Search for the cell housing the specified text and yield its (X, Y) center coordinate. 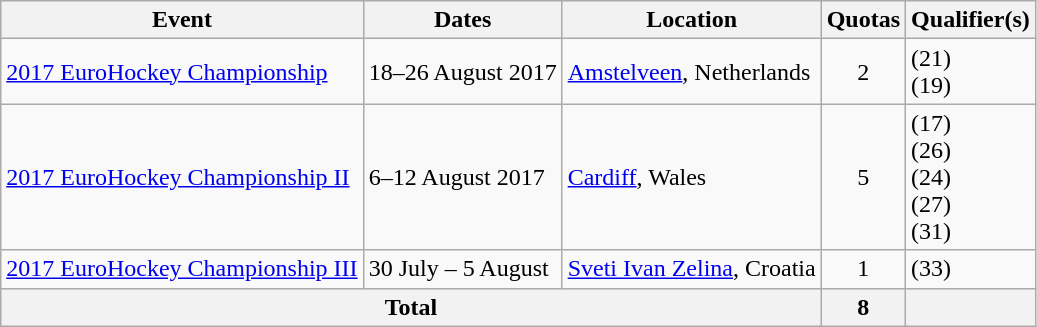
Dates (462, 20)
Location (692, 20)
Cardiff, Wales (692, 177)
2 (863, 72)
Total (411, 307)
(21) (19) (971, 72)
(17) (26) (24) (27) (31) (971, 177)
2017 EuroHockey Championship II (182, 177)
2017 EuroHockey Championship III (182, 269)
Qualifier(s) (971, 20)
8 (863, 307)
1 (863, 269)
Quotas (863, 20)
Sveti Ivan Zelina, Croatia (692, 269)
(33) (971, 269)
2017 EuroHockey Championship (182, 72)
18–26 August 2017 (462, 72)
6–12 August 2017 (462, 177)
Amstelveen, Netherlands (692, 72)
5 (863, 177)
Event (182, 20)
30 July – 5 August (462, 269)
